Return the (X, Y) coordinate for the center point of the cell that contains the specified text.  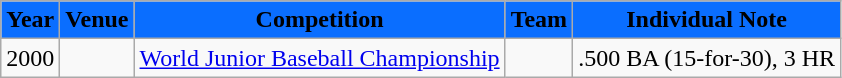
Competition (320, 20)
2000 (30, 58)
.500 BA (15-for-30), 3 HR (707, 58)
World Junior Baseball Championship (320, 58)
Team (539, 20)
Venue (97, 20)
Individual Note (707, 20)
Year (30, 20)
